For the text-containing cell, return its midpoint in (X, Y) coordinate format. 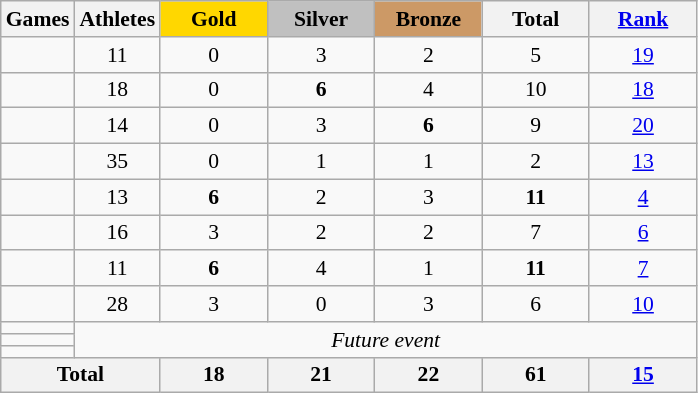
Rank (642, 19)
19 (642, 55)
21 (320, 375)
Athletes (117, 19)
14 (117, 126)
9 (536, 126)
Games (38, 19)
Future event (385, 340)
28 (117, 304)
Silver (320, 19)
61 (536, 375)
Bronze (428, 19)
Gold (214, 19)
15 (642, 375)
20 (642, 126)
35 (117, 162)
22 (428, 375)
5 (536, 55)
16 (117, 233)
